Search for the cell housing the specified text and yield its (x, y) center coordinate. 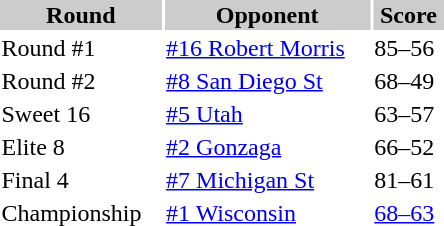
#16 Robert Morris (268, 48)
85–56 (408, 48)
#7 Michigan St (268, 180)
Sweet 16 (81, 114)
Elite 8 (81, 147)
#8 San Diego St (268, 81)
Opponent (268, 15)
63–57 (408, 114)
66–52 (408, 147)
Score (408, 15)
81–61 (408, 180)
#2 Gonzaga (268, 147)
#5 Utah (268, 114)
Round #1 (81, 48)
Final 4 (81, 180)
Round (81, 15)
Round #2 (81, 81)
68–49 (408, 81)
